Locate the cell with the specified text and output its [x, y] center coordinate. 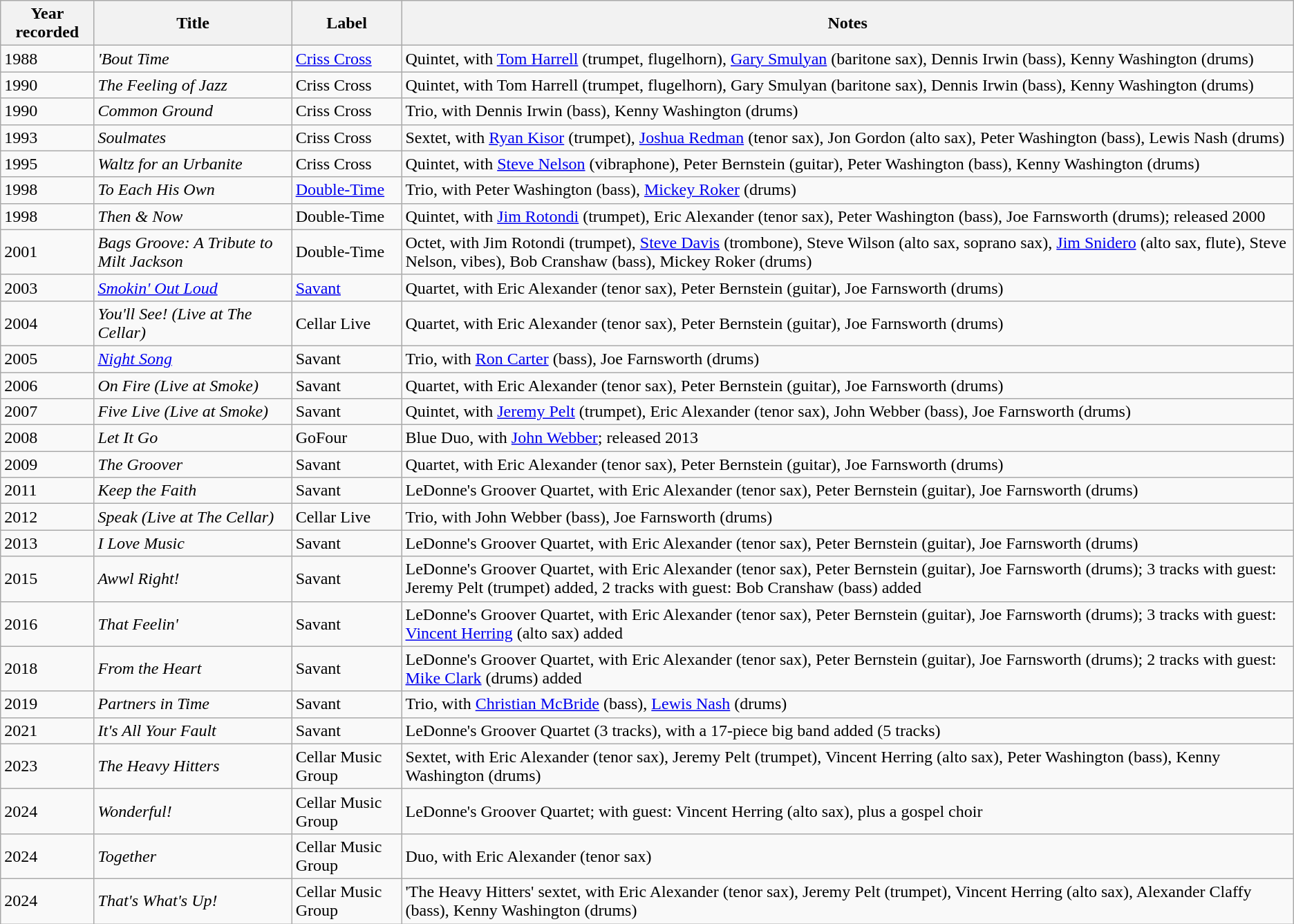
1995 [47, 164]
2019 [47, 704]
Quintet, with Jeremy Pelt (trumpet), Eric Alexander (tenor sax), John Webber (bass), Joe Farnsworth (drums) [847, 412]
Keep the Faith [193, 491]
Trio, with Christian McBride (bass), Lewis Nash (drums) [847, 704]
Label [347, 23]
LeDonne's Groover Quartet; with guest: Vincent Herring (alto sax), plus a gospel choir [847, 811]
That Feelin' [193, 623]
2011 [47, 491]
It's All Your Fault [193, 730]
Trio, with John Webber (bass), Joe Farnsworth (drums) [847, 517]
Title [193, 23]
Trio, with Peter Washington (bass), Mickey Roker (drums) [847, 190]
Speak (Live at The Cellar) [193, 517]
Awwl Right! [193, 579]
Then & Now [193, 216]
2023 [47, 766]
GoFour [347, 438]
Bags Groove: A Tribute to Milt Jackson [193, 252]
Common Ground [193, 111]
Soulmates [193, 138]
Together [193, 856]
Waltz for an Urbanite [193, 164]
2003 [47, 287]
2021 [47, 730]
Trio, with Dennis Irwin (bass), Kenny Washington (drums) [847, 111]
'Bout Time [193, 59]
Five Live (Live at Smoke) [193, 412]
Night Song [193, 359]
2013 [47, 543]
Blue Duo, with John Webber; released 2013 [847, 438]
2004 [47, 323]
Duo, with Eric Alexander (tenor sax) [847, 856]
2009 [47, 464]
Quintet, with Steve Nelson (vibraphone), Peter Bernstein (guitar), Peter Washington (bass), Kenny Washington (drums) [847, 164]
2018 [47, 669]
From the Heart [193, 669]
2007 [47, 412]
Sextet, with Eric Alexander (tenor sax), Jeremy Pelt (trumpet), Vincent Herring (alto sax), Peter Washington (bass), Kenny Washington (drums) [847, 766]
1993 [47, 138]
2006 [47, 385]
On Fire (Live at Smoke) [193, 385]
You'll See! (Live at The Cellar) [193, 323]
Sextet, with Ryan Kisor (trumpet), Joshua Redman (tenor sax), Jon Gordon (alto sax), Peter Washington (bass), Lewis Nash (drums) [847, 138]
2016 [47, 623]
1988 [47, 59]
Smokin' Out Loud [193, 287]
Partners in Time [193, 704]
The Feeling of Jazz [193, 85]
2015 [47, 579]
Year recorded [47, 23]
Notes [847, 23]
Quintet, with Jim Rotondi (trumpet), Eric Alexander (tenor sax), Peter Washington (bass), Joe Farnsworth (drums); released 2000 [847, 216]
Trio, with Ron Carter (bass), Joe Farnsworth (drums) [847, 359]
LeDonne's Groover Quartet (3 tracks), with a 17-piece big band added (5 tracks) [847, 730]
2001 [47, 252]
I Love Music [193, 543]
2005 [47, 359]
The Groover [193, 464]
2008 [47, 438]
Let It Go [193, 438]
The Heavy Hitters [193, 766]
2012 [47, 517]
To Each His Own [193, 190]
That's What's Up! [193, 901]
Wonderful! [193, 811]
